Extract the (X, Y) coordinate from the center of the cell holding the provided text.  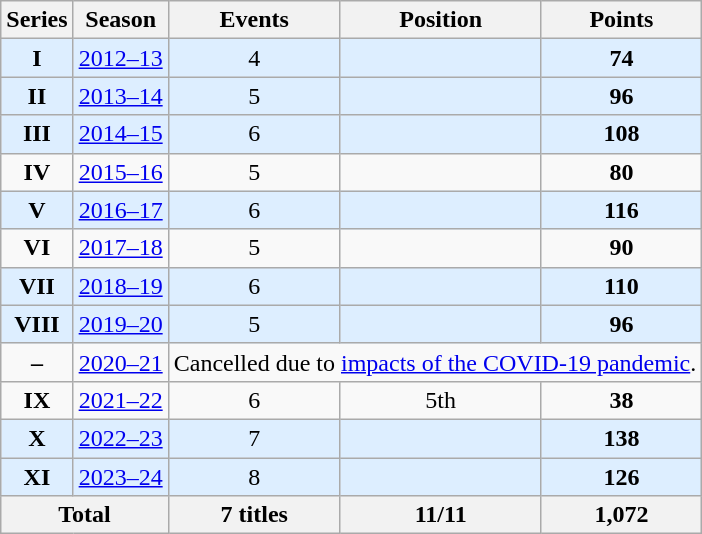
138 (622, 438)
2014–15 (120, 134)
108 (622, 134)
VI (37, 248)
X (37, 438)
Series (37, 20)
2017–18 (120, 248)
Season (120, 20)
116 (622, 210)
V (37, 210)
II (37, 96)
1,072 (622, 515)
4 (254, 58)
2015–16 (120, 172)
VIII (37, 324)
126 (622, 477)
Events (254, 20)
2023–24 (120, 477)
Total (84, 515)
IX (37, 400)
80 (622, 172)
8 (254, 477)
2021–22 (120, 400)
Position (440, 20)
2019–20 (120, 324)
XI (37, 477)
VII (37, 286)
2020–21 (120, 362)
74 (622, 58)
2016–17 (120, 210)
110 (622, 286)
2018–19 (120, 286)
7 (254, 438)
38 (622, 400)
III (37, 134)
– (37, 362)
Points (622, 20)
Cancelled due to impacts of the COVID-19 pandemic. (435, 362)
11/11 (440, 515)
90 (622, 248)
IV (37, 172)
2013–14 (120, 96)
2022–23 (120, 438)
2012–13 (120, 58)
I (37, 58)
7 titles (254, 515)
5th (440, 400)
